Identify which cell holds the provided text, then report its (x, y) central coordinate. 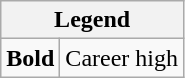
Legend (92, 20)
Bold (30, 58)
Career high (122, 58)
